Provide the [X, Y] coordinate of the cell's center where the given text is located.  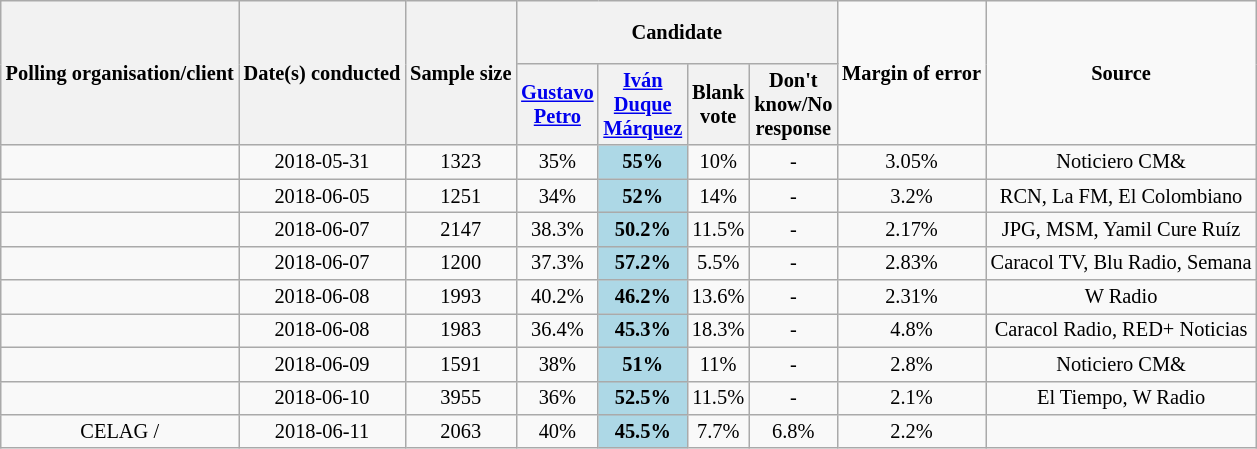
W Radio [1122, 297]
35% [557, 162]
Source [1122, 72]
3.05% [912, 162]
1200 [460, 263]
RCN, La FM, El Colombiano [1122, 196]
Date(s) conducted [322, 72]
El Tiempo, W Radio [1122, 398]
2018-06-11 [322, 431]
Blank vote [718, 104]
10% [718, 162]
55% [642, 162]
Polling organisation/client [120, 72]
6.8% [793, 431]
2.17% [912, 229]
2018-06-09 [322, 364]
45.5% [642, 431]
37.3% [557, 263]
7.7% [718, 431]
2.1% [912, 398]
Don't know/No response [793, 104]
2018-06-10 [322, 398]
2.2% [912, 431]
Sample size [460, 72]
40.2% [557, 297]
2063 [460, 431]
Caracol TV, Blu Radio, Semana [1122, 263]
JPG, MSM, Yamil Cure Ruíz [1122, 229]
18.3% [718, 330]
CELAG / [120, 431]
1983 [460, 330]
2018-06-05 [322, 196]
36% [557, 398]
3.2% [912, 196]
34% [557, 196]
1591 [460, 364]
4.8% [912, 330]
14% [718, 196]
3955 [460, 398]
1251 [460, 196]
52% [642, 196]
2147 [460, 229]
Caracol Radio, RED+ Noticias [1122, 330]
51% [642, 364]
57.2% [642, 263]
52.5% [642, 398]
45.3% [642, 330]
Candidate [676, 32]
36.4% [557, 330]
40% [557, 431]
1993 [460, 297]
11% [718, 364]
2018-05-31 [322, 162]
5.5% [718, 263]
50.2% [642, 229]
46.2% [642, 297]
Iván Duque Márquez [642, 104]
38% [557, 364]
13.6% [718, 297]
Margin of error [912, 72]
2.8% [912, 364]
1323 [460, 162]
2.31% [912, 297]
38.3% [557, 229]
2.83% [912, 263]
Gustavo Petro [557, 104]
